Scan for the cell matching the given text and deliver its (x, y) coordinate at center. 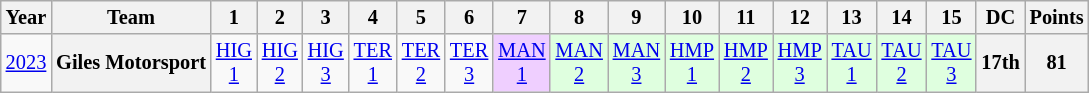
MAN2 (578, 63)
10 (692, 17)
HIG3 (326, 63)
81 (1057, 63)
DC (1000, 17)
12 (800, 17)
MAN1 (522, 63)
HMP2 (746, 63)
MAN3 (636, 63)
TER3 (469, 63)
HIG1 (234, 63)
HMP1 (692, 63)
6 (469, 17)
2023 (26, 63)
4 (373, 17)
17th (1000, 63)
TAU3 (951, 63)
8 (578, 17)
TAU2 (902, 63)
Giles Motorsport (131, 63)
5 (421, 17)
TER2 (421, 63)
1 (234, 17)
14 (902, 17)
15 (951, 17)
2 (280, 17)
Year (26, 17)
TAU1 (852, 63)
TER1 (373, 63)
9 (636, 17)
HMP3 (800, 63)
7 (522, 17)
Points (1057, 17)
3 (326, 17)
13 (852, 17)
11 (746, 17)
Team (131, 17)
HIG2 (280, 63)
